Detect which cell encompasses the target text, then output its (x, y) center coordinate. 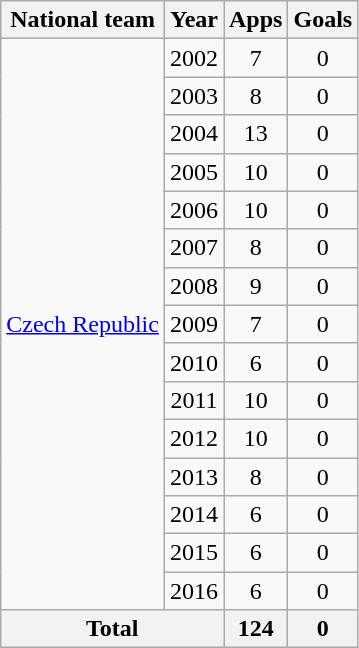
2007 (194, 248)
2008 (194, 286)
Apps (256, 20)
2006 (194, 210)
2011 (194, 400)
National team (83, 20)
Czech Republic (83, 324)
2013 (194, 477)
2004 (194, 134)
2005 (194, 172)
2010 (194, 362)
Year (194, 20)
Total (112, 629)
2014 (194, 515)
13 (256, 134)
2003 (194, 96)
2015 (194, 553)
2012 (194, 438)
9 (256, 286)
2009 (194, 324)
2002 (194, 58)
2016 (194, 591)
124 (256, 629)
Goals (323, 20)
